Locate the cell with the specified text and output its (X, Y) center coordinate. 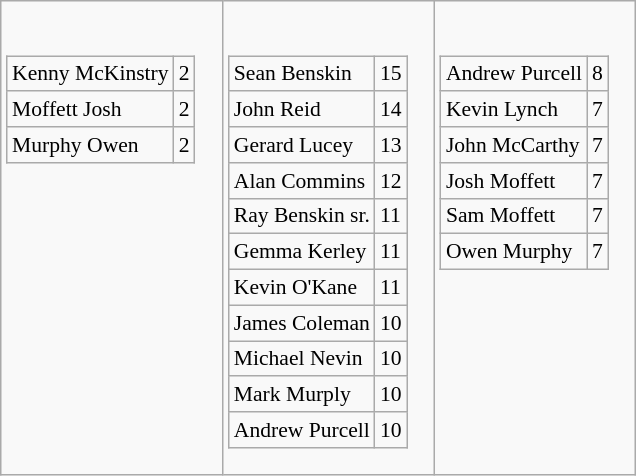
Murphy Owen (90, 145)
Josh Moffett (514, 180)
13 (391, 145)
Kevin O'Kane (302, 287)
James Coleman (302, 323)
15 (391, 74)
Alan Commins (302, 180)
Ray Benskin sr. (302, 216)
John McCarthy (514, 145)
Andrew Purcell 8 Kevin Lynch 7 John McCarthy 7 Josh Moffett 7 Sam Moffett 7 Owen Murphy 7 (536, 238)
Mark Murply (302, 394)
14 (391, 109)
John Reid (302, 109)
Moffett Josh (90, 109)
Gemma Kerley (302, 252)
Gerard Lucey (302, 145)
Kenny McKinstry (90, 74)
Kenny McKinstry 2 Moffett Josh 2 Murphy Owen 2 (112, 238)
8 (598, 74)
12 (391, 180)
Michael Nevin (302, 359)
Owen Murphy (514, 252)
Sean Benskin (302, 74)
Sam Moffett (514, 216)
Kevin Lynch (514, 109)
